Identify which cell holds the provided text, then report its [x, y] central coordinate. 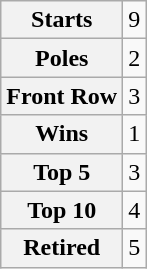
Starts [62, 20]
Retired [62, 248]
4 [134, 210]
Top 5 [62, 172]
1 [134, 134]
Top 10 [62, 210]
Poles [62, 58]
2 [134, 58]
5 [134, 248]
Front Row [62, 96]
9 [134, 20]
Wins [62, 134]
